Provide the (X, Y) coordinate of the cell's center where the given text is located.  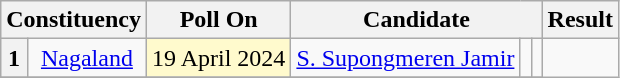
1 (14, 58)
Candidate (416, 20)
Poll On (218, 20)
Constituency (74, 20)
S. Supongmeren Jamir (406, 58)
19 April 2024 (218, 58)
Nagaland (86, 58)
Result (580, 20)
